Pinpoint the cell where the given text exists, returning its (X, Y) midpoint coordinate. 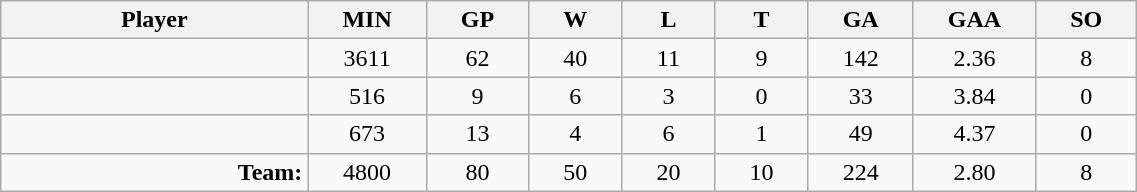
2.80 (974, 172)
13 (477, 134)
L (668, 20)
Team: (154, 172)
142 (860, 58)
4.37 (974, 134)
40 (576, 58)
W (576, 20)
50 (576, 172)
2.36 (974, 58)
80 (477, 172)
62 (477, 58)
4800 (367, 172)
3.84 (974, 96)
49 (860, 134)
33 (860, 96)
3611 (367, 58)
4 (576, 134)
Player (154, 20)
SO (1086, 20)
10 (762, 172)
11 (668, 58)
20 (668, 172)
673 (367, 134)
T (762, 20)
GP (477, 20)
GA (860, 20)
3 (668, 96)
GAA (974, 20)
224 (860, 172)
1 (762, 134)
516 (367, 96)
MIN (367, 20)
